Pinpoint the cell where the given text exists, returning its (X, Y) midpoint coordinate. 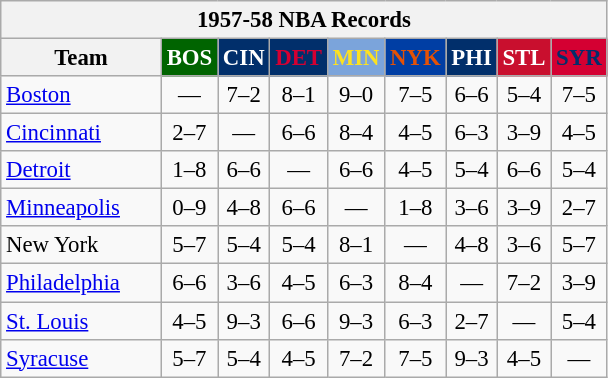
BOS (189, 58)
9–0 (356, 95)
MIN (356, 58)
Boston (82, 95)
NYK (416, 58)
St. Louis (82, 321)
1957-58 NBA Records (304, 20)
SYR (579, 58)
Syracuse (82, 358)
Detroit (82, 170)
PHI (472, 58)
Cincinnati (82, 133)
CIN (244, 58)
DET (298, 58)
0–9 (189, 208)
Team (82, 58)
Minneapolis (82, 208)
STL (524, 58)
New York (82, 245)
Philadelphia (82, 283)
